Capture the cell that displays the provided text and extract its [x, y] central coordinate. 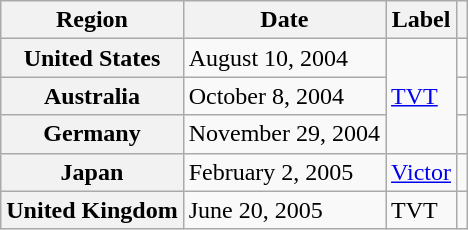
Victor [422, 172]
October 8, 2004 [284, 96]
February 2, 2005 [284, 172]
Germany [92, 134]
Japan [92, 172]
Australia [92, 96]
Label [422, 20]
Date [284, 20]
August 10, 2004 [284, 58]
United States [92, 58]
November 29, 2004 [284, 134]
United Kingdom [92, 210]
Region [92, 20]
June 20, 2005 [284, 210]
